Extract the (X, Y) coordinate from the center of the cell holding the provided text.  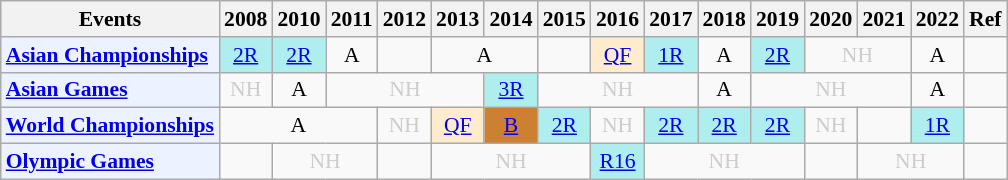
2021 (884, 19)
2015 (564, 19)
2022 (938, 19)
B (510, 126)
Olympic Games (110, 162)
2016 (618, 19)
World Championships (110, 126)
2017 (670, 19)
2011 (352, 19)
2010 (298, 19)
R16 (618, 162)
2013 (458, 19)
Ref (985, 19)
2012 (404, 19)
2018 (724, 19)
2008 (246, 19)
2019 (778, 19)
Asian Games (110, 90)
Asian Championships (110, 55)
Events (110, 19)
3R (510, 90)
2014 (510, 19)
2020 (830, 19)
